Determine the [x, y] coordinate at the center of the cell enclosing the given text.  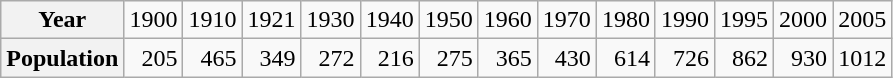
930 [804, 58]
1900 [154, 20]
1990 [684, 20]
614 [626, 58]
1921 [272, 20]
1930 [330, 20]
862 [744, 58]
1950 [448, 20]
1995 [744, 20]
272 [330, 58]
465 [212, 58]
2005 [862, 20]
1970 [566, 20]
349 [272, 58]
1910 [212, 20]
365 [508, 58]
1012 [862, 58]
430 [566, 58]
1940 [390, 20]
1980 [626, 20]
205 [154, 58]
1960 [508, 20]
2000 [804, 20]
Year [62, 20]
726 [684, 58]
Population [62, 58]
216 [390, 58]
275 [448, 58]
